Extract the (x, y) coordinate from the center of the cell holding the provided text.  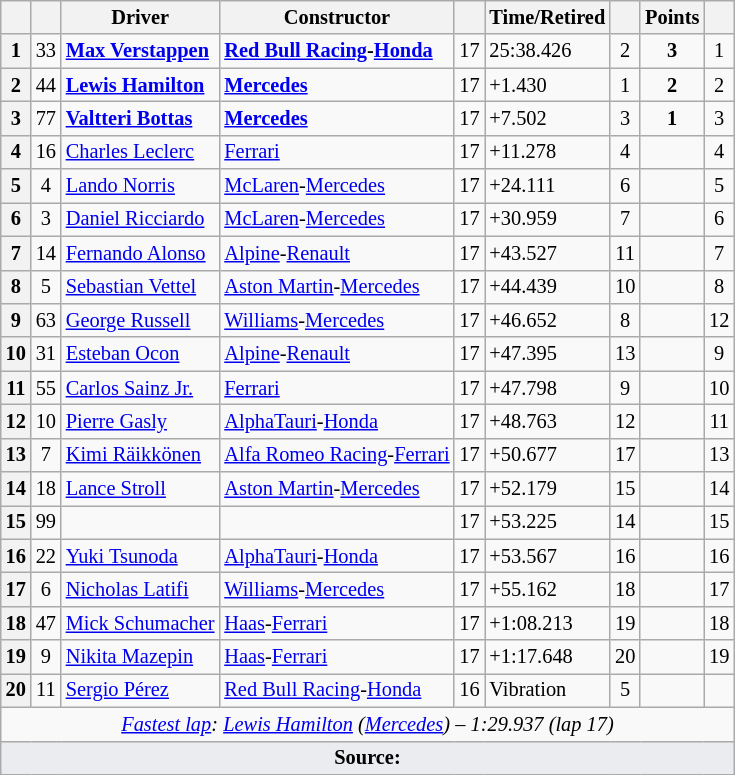
Time/Retired (548, 17)
Sebastian Vettel (140, 287)
Alfa Romeo Racing-Ferrari (336, 455)
+30.959 (548, 219)
Valtteri Bottas (140, 118)
Lando Norris (140, 186)
+1.430 (548, 85)
+53.225 (548, 522)
Sergio Pérez (140, 690)
+46.652 (548, 320)
Lewis Hamilton (140, 85)
+48.763 (548, 421)
44 (46, 85)
Points (672, 17)
Kimi Räikkönen (140, 455)
+44.439 (548, 287)
+52.179 (548, 489)
+1:08.213 (548, 623)
+7.502 (548, 118)
Max Verstappen (140, 51)
+43.527 (548, 253)
Nikita Mazepin (140, 657)
Vibration (548, 690)
25:38.426 (548, 51)
Driver (140, 17)
+55.162 (548, 589)
+47.395 (548, 354)
55 (46, 388)
Lance Stroll (140, 489)
George Russell (140, 320)
63 (46, 320)
Charles Leclerc (140, 152)
22 (46, 556)
Fernando Alonso (140, 253)
77 (46, 118)
Esteban Ocon (140, 354)
+11.278 (548, 152)
Fastest lap: Lewis Hamilton (Mercedes) – 1:29.937 (lap 17) (368, 724)
Yuki Tsunoda (140, 556)
Carlos Sainz Jr. (140, 388)
Nicholas Latifi (140, 589)
+50.677 (548, 455)
Mick Schumacher (140, 623)
33 (46, 51)
+53.567 (548, 556)
+24.111 (548, 186)
Source: (368, 758)
31 (46, 354)
Pierre Gasly (140, 421)
+1:17.648 (548, 657)
99 (46, 522)
Daniel Ricciardo (140, 219)
Constructor (336, 17)
+47.798 (548, 388)
47 (46, 623)
